Find where the given text appears and provide that cell's center as [x, y] coordinate. 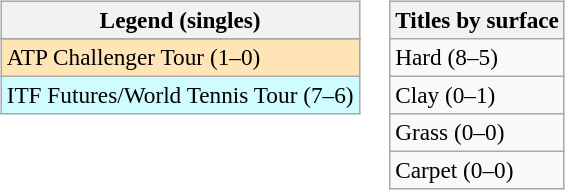
Legend (singles) [180, 20]
ITF Futures/World Tennis Tour (7–6) [180, 95]
ATP Challenger Tour (1–0) [180, 57]
Titles by surface [478, 20]
Hard (8–5) [478, 57]
Clay (0–1) [478, 95]
Grass (0–0) [478, 133]
Carpet (0–0) [478, 171]
